Provide the [X, Y] coordinate of the cell's center where the given text is located.  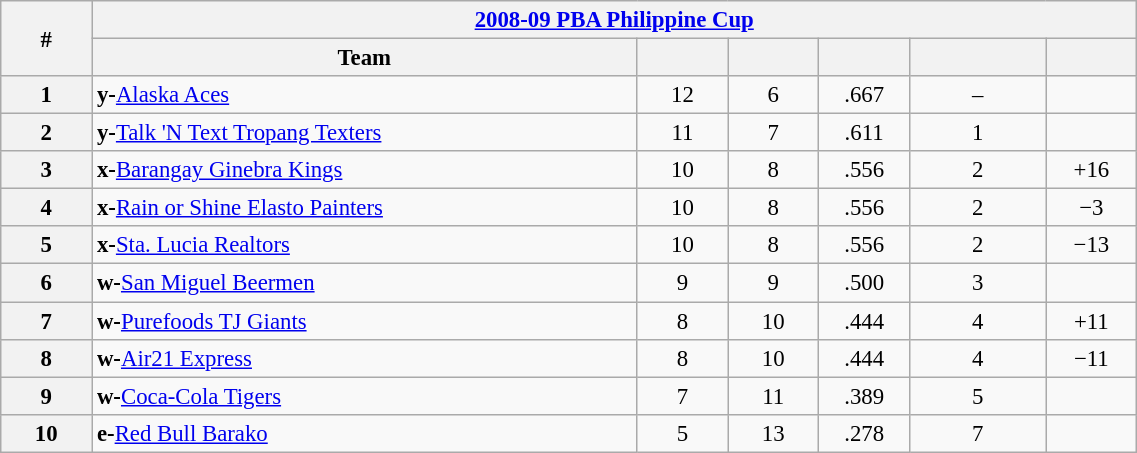
.500 [864, 283]
.389 [864, 396]
2008-09 PBA Philippine Cup [614, 20]
w-Air21 Express [364, 358]
13 [774, 433]
x-Barangay Ginebra Kings [364, 170]
y-Alaska Aces [364, 95]
y-Talk 'N Text Tropang Texters [364, 133]
12 [682, 95]
x-Sta. Lucia Realtors [364, 245]
.278 [864, 433]
x-Rain or Shine Elasto Painters [364, 208]
w-Purefoods TJ Giants [364, 321]
−11 [1092, 358]
−3 [1092, 208]
+11 [1092, 321]
# [46, 38]
.667 [864, 95]
−13 [1092, 245]
Team [364, 58]
.611 [864, 133]
+16 [1092, 170]
e-Red Bull Barako [364, 433]
w-San Miguel Beermen [364, 283]
w-Coca-Cola Tigers [364, 396]
– [978, 95]
